From the cell containing the given text, extract its center point as [X, Y] coordinate. 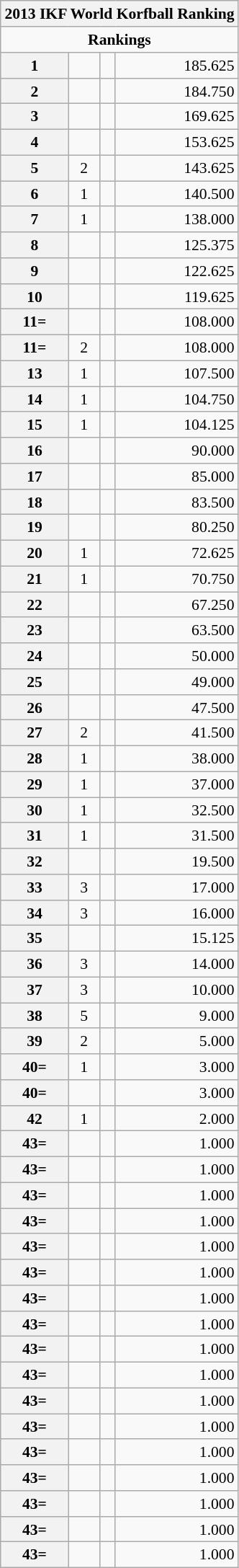
90.000 [176, 451]
125.375 [176, 245]
20 [35, 553]
80.250 [176, 528]
104.125 [176, 425]
32 [35, 861]
2013 IKF World Korfball Ranking [119, 14]
Rankings [119, 40]
30 [35, 810]
140.500 [176, 194]
119.625 [176, 296]
13 [35, 373]
32.500 [176, 810]
153.625 [176, 142]
38 [35, 1016]
15 [35, 425]
104.750 [176, 399]
15.125 [176, 939]
38.000 [176, 758]
28 [35, 758]
72.625 [176, 553]
9.000 [176, 1016]
14 [35, 399]
24 [35, 656]
122.625 [176, 271]
18 [35, 502]
67.250 [176, 605]
185.625 [176, 66]
83.500 [176, 502]
7 [35, 219]
37 [35, 990]
5.000 [176, 1041]
4 [35, 142]
8 [35, 245]
50.000 [176, 656]
35 [35, 939]
17 [35, 477]
19 [35, 528]
47.500 [176, 707]
22 [35, 605]
6 [35, 194]
21 [35, 579]
107.500 [176, 373]
37.000 [176, 784]
10 [35, 296]
29 [35, 784]
17.000 [176, 887]
42 [35, 1118]
85.000 [176, 477]
14.000 [176, 964]
41.500 [176, 733]
27 [35, 733]
49.000 [176, 682]
23 [35, 630]
143.625 [176, 168]
26 [35, 707]
36 [35, 964]
63.500 [176, 630]
138.000 [176, 219]
2.000 [176, 1118]
184.750 [176, 91]
31.500 [176, 836]
9 [35, 271]
169.625 [176, 117]
25 [35, 682]
34 [35, 913]
19.500 [176, 861]
16.000 [176, 913]
39 [35, 1041]
10.000 [176, 990]
16 [35, 451]
70.750 [176, 579]
31 [35, 836]
33 [35, 887]
